Determine the [X, Y] coordinate at the center of the cell enclosing the given text.  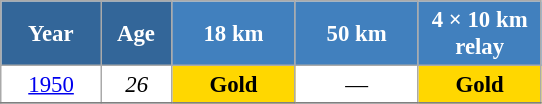
26 [136, 85]
50 km [356, 34]
4 × 10 km relay [480, 34]
18 km [234, 34]
1950 [52, 85]
Age [136, 34]
Year [52, 34]
— [356, 85]
